Scan for the cell matching the given text and deliver its (x, y) coordinate at center. 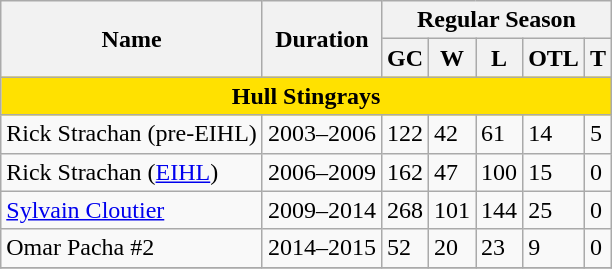
14 (554, 134)
5 (598, 134)
Hull Stingrays (306, 96)
Duration (322, 39)
Regular Season (496, 20)
2003–2006 (322, 134)
25 (554, 210)
47 (452, 172)
T (598, 58)
Sylvain Cloutier (132, 210)
268 (404, 210)
162 (404, 172)
23 (500, 248)
W (452, 58)
9 (554, 248)
144 (500, 210)
Rick Strachan (EIHL) (132, 172)
52 (404, 248)
101 (452, 210)
20 (452, 248)
100 (500, 172)
Rick Strachan (pre-EIHL) (132, 134)
42 (452, 134)
GC (404, 58)
Omar Pacha #2 (132, 248)
61 (500, 134)
OTL (554, 58)
L (500, 58)
2006–2009 (322, 172)
Name (132, 39)
2009–2014 (322, 210)
122 (404, 134)
15 (554, 172)
2014–2015 (322, 248)
